For the text-containing cell, return its midpoint in (x, y) coordinate format. 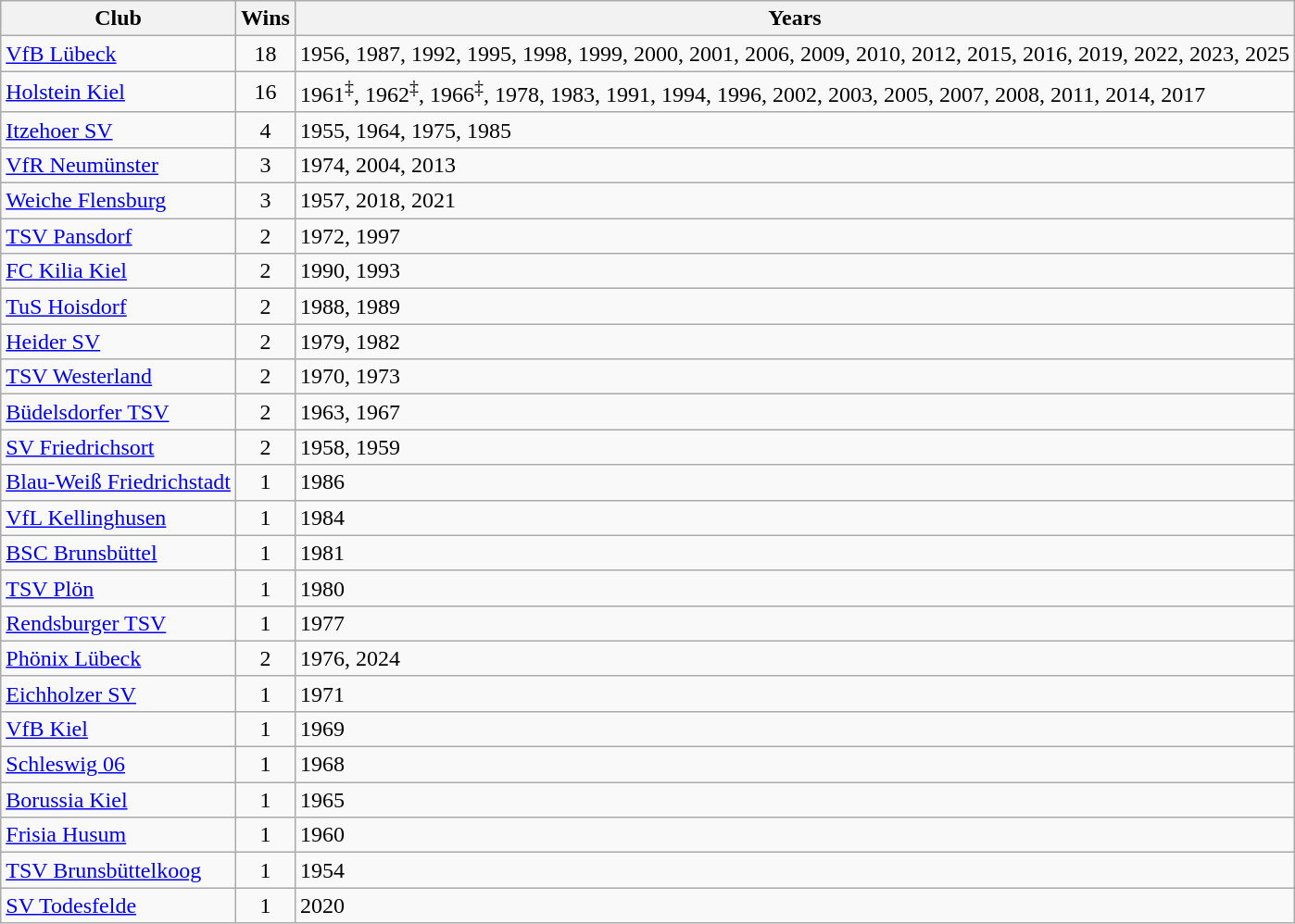
BSC Brunsbüttel (119, 553)
1970, 1973 (795, 377)
1956, 1987, 1992, 1995, 1998, 1999, 2000, 2001, 2006, 2009, 2010, 2012, 2015, 2016, 2019, 2022, 2023, 2025 (795, 54)
1980 (795, 588)
1988, 1989 (795, 306)
1971 (795, 693)
TSV Brunsbüttelkoog (119, 870)
Schleswig 06 (119, 765)
Büdelsdorfer TSV (119, 412)
Years (795, 19)
1955, 1964, 1975, 1985 (795, 130)
4 (265, 130)
1960 (795, 835)
VfL Kellinghusen (119, 518)
1958, 1959 (795, 447)
1986 (795, 482)
TSV Plön (119, 588)
1968 (795, 765)
Phönix Lübeck (119, 658)
Holstein Kiel (119, 93)
Heider SV (119, 342)
TuS Hoisdorf (119, 306)
SV Todesfelde (119, 905)
1979, 1982 (795, 342)
TSV Westerland (119, 377)
Rendsburger TSV (119, 623)
1977 (795, 623)
1961‡, 1962‡, 1966‡, 1978, 1983, 1991, 1994, 1996, 2002, 2003, 2005, 2007, 2008, 2011, 2014, 2017 (795, 93)
1969 (795, 729)
1954 (795, 870)
Frisia Husum (119, 835)
1974, 2004, 2013 (795, 165)
1981 (795, 553)
Blau-Weiß Friedrichstadt (119, 482)
Club (119, 19)
1976, 2024 (795, 658)
Wins (265, 19)
Eichholzer SV (119, 693)
Weiche Flensburg (119, 201)
Itzehoer SV (119, 130)
2020 (795, 905)
16 (265, 93)
18 (265, 54)
VfR Neumünster (119, 165)
VfB Kiel (119, 729)
1957, 2018, 2021 (795, 201)
TSV Pansdorf (119, 236)
1963, 1967 (795, 412)
SV Friedrichsort (119, 447)
1984 (795, 518)
1972, 1997 (795, 236)
1990, 1993 (795, 271)
1965 (795, 800)
VfB Lübeck (119, 54)
Borussia Kiel (119, 800)
FC Kilia Kiel (119, 271)
